Return the [x, y] coordinate for the center point of the cell that contains the specified text.  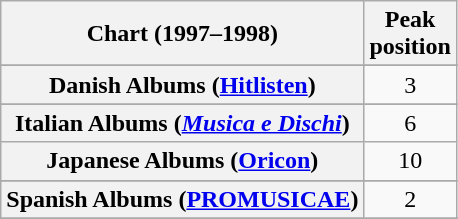
Chart (1997–1998) [182, 34]
Italian Albums (Musica e Dischi) [182, 123]
6 [410, 123]
3 [410, 85]
Japanese Albums (Oricon) [182, 161]
Danish Albums (Hitlisten) [182, 85]
10 [410, 161]
2 [410, 199]
Peakposition [410, 34]
Spanish Albums (PROMUSICAE) [182, 199]
